Locate the cell with the specified text and output its [X, Y] center coordinate. 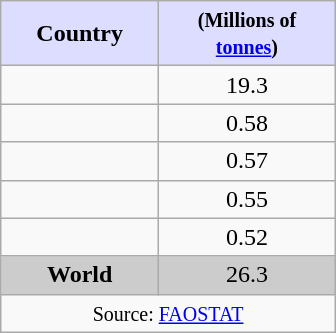
0.52 [248, 237]
Source: FAOSTAT [168, 313]
World [80, 275]
(Millions of tonnes) [248, 34]
26.3 [248, 275]
0.57 [248, 161]
19.3 [248, 85]
Country [80, 34]
0.58 [248, 123]
0.55 [248, 199]
